Find where the given text appears and provide that cell's center as (X, Y) coordinate. 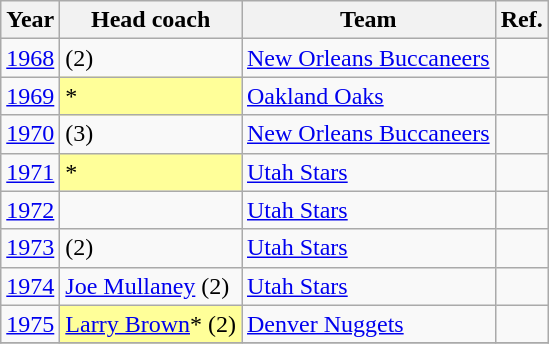
1975 (30, 324)
1973 (30, 248)
1974 (30, 286)
1971 (30, 172)
Head coach (151, 20)
Oakland Oaks (369, 96)
1968 (30, 58)
(3) (151, 134)
Joe Mullaney (2) (151, 286)
Larry Brown* (2) (151, 324)
1969 (30, 96)
1972 (30, 210)
Ref. (522, 20)
Denver Nuggets (369, 324)
1970 (30, 134)
Team (369, 20)
Year (30, 20)
